Locate the cell with the specified text and output its [x, y] center coordinate. 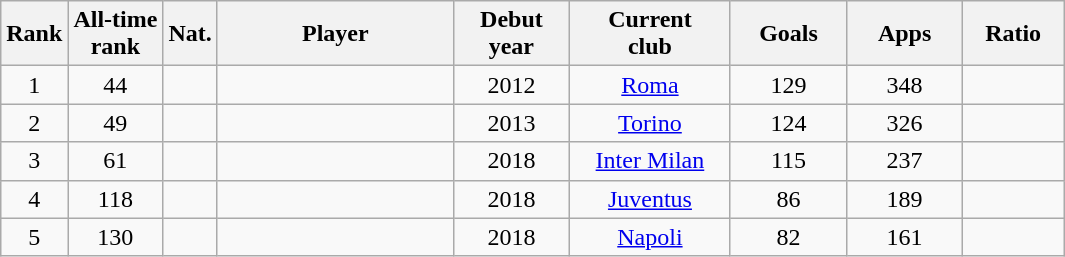
326 [905, 123]
Apps [905, 34]
124 [788, 123]
Rank [34, 34]
All-timerank [116, 34]
2 [34, 123]
61 [116, 161]
Goals [788, 34]
Currentclub [650, 34]
44 [116, 85]
4 [34, 199]
2012 [511, 85]
129 [788, 85]
Napoli [650, 237]
Debutyear [511, 34]
Torino [650, 123]
348 [905, 85]
49 [116, 123]
Ratio [1014, 34]
115 [788, 161]
118 [116, 199]
Nat. [190, 34]
Roma [650, 85]
Inter Milan [650, 161]
Player [335, 34]
3 [34, 161]
5 [34, 237]
1 [34, 85]
Juventus [650, 199]
2013 [511, 123]
82 [788, 237]
189 [905, 199]
161 [905, 237]
130 [116, 237]
86 [788, 199]
237 [905, 161]
